Scan for the cell matching the given text and deliver its [X, Y] coordinate at center. 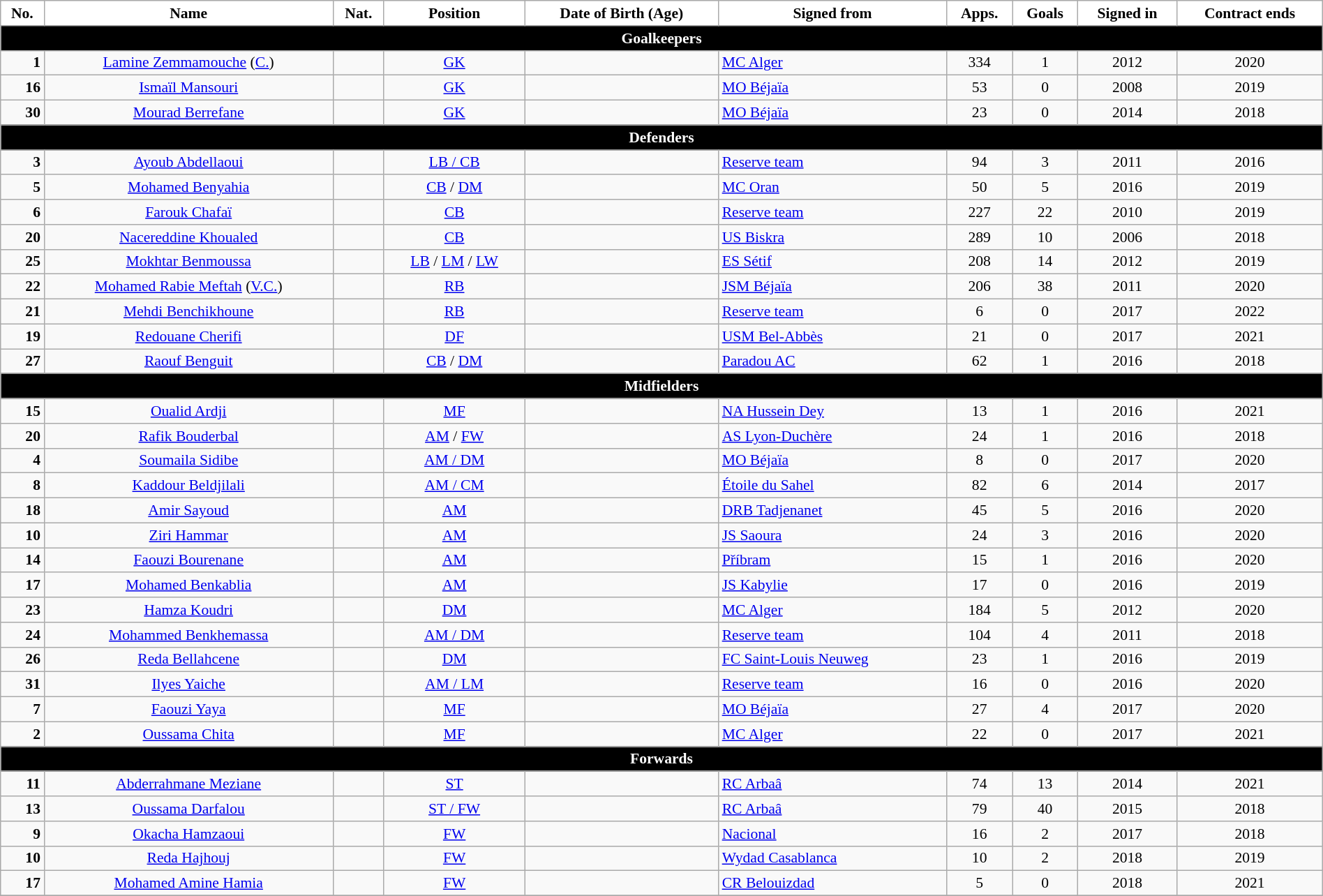
38 [1045, 287]
Wydad Casablanca [833, 858]
Ismaïl Mansouri [188, 88]
289 [979, 237]
Rafik Bouderbal [188, 436]
2008 [1127, 88]
Raouf Benguit [188, 361]
Mohamed Benkablia [188, 585]
Nacereddine Khoualed [188, 237]
Mohamed Benyahia [188, 188]
104 [979, 635]
Ayoub Abdellaoui [188, 163]
Defenders [661, 137]
Position [454, 13]
Mokhtar Benmoussa [188, 262]
Nacional [833, 834]
MC Oran [833, 188]
ST / FW [454, 809]
11 [22, 784]
Mohamed Amine Hamia [188, 883]
DRB Tadjenanet [833, 511]
62 [979, 361]
Mehdi Benchikhoune [188, 312]
Oussama Darfalou [188, 809]
Abderrahmane Meziane [188, 784]
DF [454, 336]
JSM Béjaïa [833, 287]
Apps. [979, 13]
26 [22, 659]
9 [22, 834]
Amir Sayoud [188, 511]
Reda Hajhouj [188, 858]
53 [979, 88]
2006 [1127, 237]
334 [979, 63]
AS Lyon-Duchère [833, 436]
Farouk Chafaï [188, 212]
Hamza Koudri [188, 610]
2010 [1127, 212]
AM / CM [454, 486]
LB / CB [454, 163]
Oussama Chita [188, 734]
40 [1045, 809]
Mohamed Rabie Meftah (V.C.) [188, 287]
Name [188, 13]
Contract ends [1250, 13]
30 [22, 113]
2015 [1127, 809]
Étoile du Sahel [833, 486]
206 [979, 287]
JS Kabylie [833, 585]
Kaddour Beldjilali [188, 486]
74 [979, 784]
25 [22, 262]
AM / LM [454, 685]
Goalkeepers [661, 38]
45 [979, 511]
Paradou AC [833, 361]
Midfielders [661, 387]
Příbram [833, 560]
18 [22, 511]
Forwards [661, 759]
ST [454, 784]
50 [979, 188]
Soumaila Sidibe [188, 461]
Nat. [359, 13]
No. [22, 13]
184 [979, 610]
2022 [1250, 312]
Lamine Zemmamouche (C.) [188, 63]
Oualid Ardji [188, 411]
208 [979, 262]
Signed in [1127, 13]
LB / LM / LW [454, 262]
JS Saoura [833, 535]
Mohammed Benkhemassa [188, 635]
NA Hussein Dey [833, 411]
Ziri Hammar [188, 535]
Goals [1045, 13]
Reda Bellahcene [188, 659]
Mourad Berrefane [188, 113]
Okacha Hamzaoui [188, 834]
FC Saint-Louis Neuweg [833, 659]
US Biskra [833, 237]
USM Bel-Abbès [833, 336]
79 [979, 809]
Redouane Cherifi [188, 336]
7 [22, 710]
AM / FW [454, 436]
Ilyes Yaiche [188, 685]
CR Belouizdad [833, 883]
Faouzi Bourenane [188, 560]
Faouzi Yaya [188, 710]
ES Sétif [833, 262]
Date of Birth (Age) [622, 13]
31 [22, 685]
Signed from [833, 13]
19 [22, 336]
82 [979, 486]
227 [979, 212]
94 [979, 163]
